Search for the cell housing the specified text and yield its [X, Y] center coordinate. 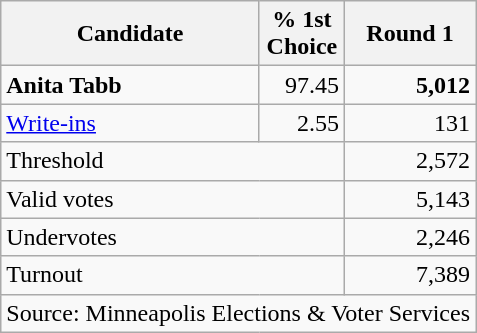
5,143 [410, 199]
2,572 [410, 161]
Candidate [130, 34]
Undervotes [173, 237]
97.45 [302, 85]
Write-ins [130, 123]
Anita Tabb [130, 85]
Turnout [173, 275]
131 [410, 123]
Valid votes [173, 199]
2.55 [302, 123]
Round 1 [410, 34]
Source: Minneapolis Elections & Voter Services [238, 313]
Threshold [173, 161]
2,246 [410, 237]
7,389 [410, 275]
% 1stChoice [302, 34]
5,012 [410, 85]
